Find where the given text appears and provide that cell's center as [x, y] coordinate. 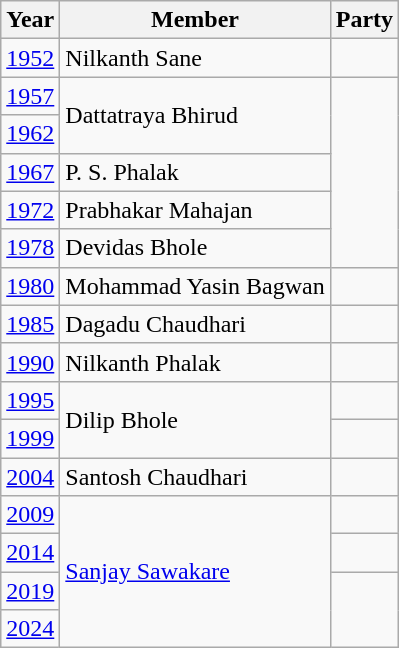
1957 [30, 96]
Sanjay Sawakare [195, 572]
Member [195, 20]
Santosh Chaudhari [195, 477]
1990 [30, 362]
1980 [30, 286]
1985 [30, 324]
P. S. Phalak [195, 172]
Dilip Bhole [195, 419]
2019 [30, 591]
2009 [30, 515]
1967 [30, 172]
Mohammad Yasin Bagwan [195, 286]
1952 [30, 58]
2024 [30, 629]
1995 [30, 400]
Nilkanth Phalak [195, 362]
1978 [30, 248]
Nilkanth Sane [195, 58]
Prabhakar Mahajan [195, 210]
1972 [30, 210]
Dagadu Chaudhari [195, 324]
1962 [30, 134]
2014 [30, 553]
Dattatraya Bhirud [195, 115]
Party [364, 20]
Devidas Bhole [195, 248]
Year [30, 20]
1999 [30, 438]
2004 [30, 477]
